Extract the (X, Y) coordinate from the center of the cell holding the provided text.  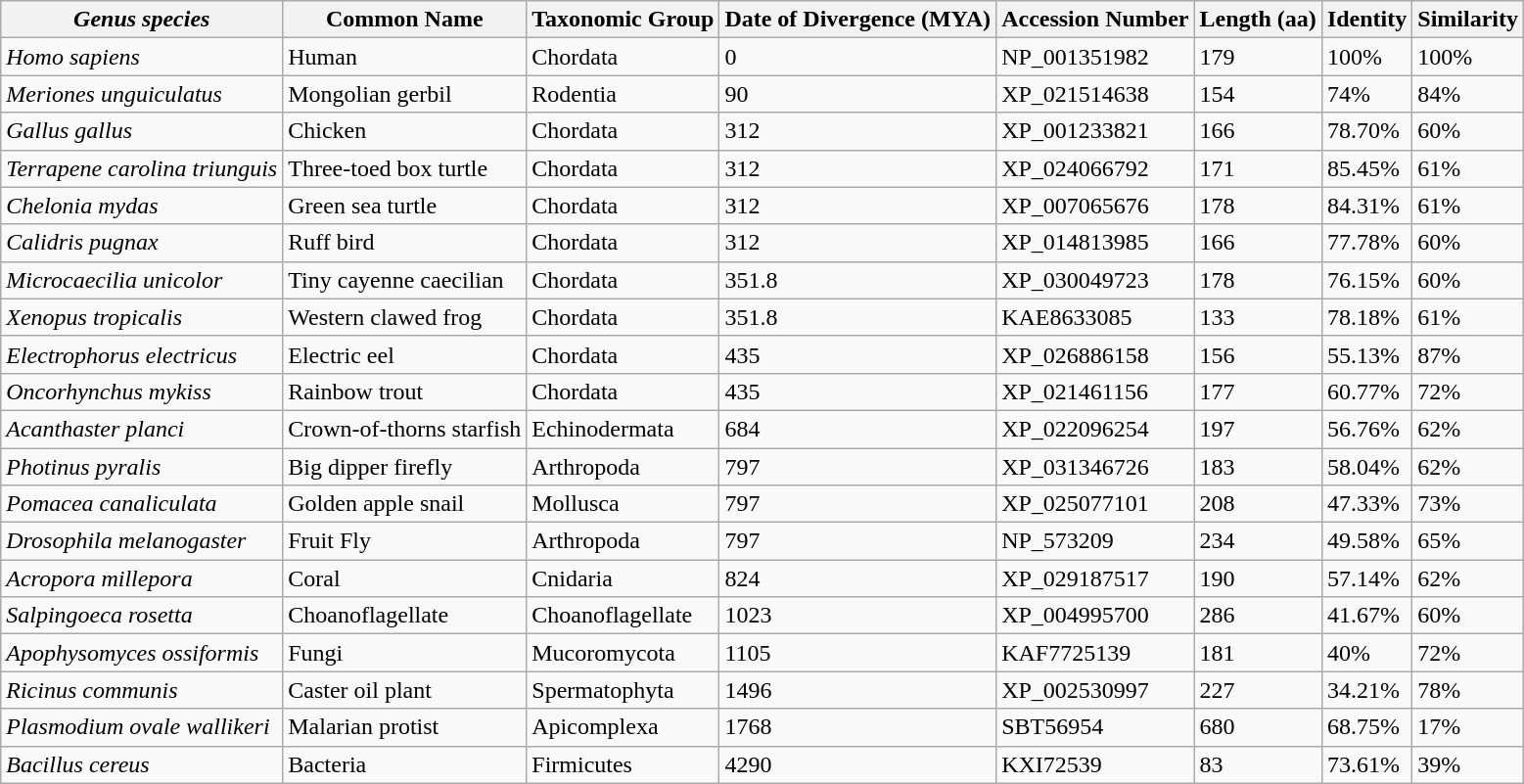
49.58% (1366, 541)
Common Name (405, 20)
Photinus pyralis (142, 467)
Firmicutes (623, 764)
47.33% (1366, 504)
41.67% (1366, 616)
XP_007065676 (1095, 206)
XP_014813985 (1095, 243)
83 (1258, 764)
65% (1468, 541)
181 (1258, 653)
154 (1258, 94)
Microcaecilia unicolor (142, 280)
Acanthaster planci (142, 429)
XP_029187517 (1095, 578)
1496 (857, 690)
78.18% (1366, 317)
179 (1258, 57)
NP_573209 (1095, 541)
Big dipper firefly (405, 467)
77.78% (1366, 243)
84% (1468, 94)
4290 (857, 764)
55.13% (1366, 354)
1768 (857, 727)
Genus species (142, 20)
Human (405, 57)
208 (1258, 504)
XP_021514638 (1095, 94)
Spermatophyta (623, 690)
Fungi (405, 653)
73.61% (1366, 764)
Golden apple snail (405, 504)
Xenopus tropicalis (142, 317)
Rainbow trout (405, 392)
34.21% (1366, 690)
39% (1468, 764)
Acropora millepora (142, 578)
286 (1258, 616)
Drosophila melanogaster (142, 541)
XP_026886158 (1095, 354)
156 (1258, 354)
KAE8633085 (1095, 317)
177 (1258, 392)
40% (1366, 653)
824 (857, 578)
Mollusca (623, 504)
183 (1258, 467)
Apophysomyces ossiformis (142, 653)
Western clawed frog (405, 317)
1105 (857, 653)
73% (1468, 504)
Coral (405, 578)
Calidris pugnax (142, 243)
Similarity (1468, 20)
0 (857, 57)
Oncorhynchus mykiss (142, 392)
Homo sapiens (142, 57)
Apicomplexa (623, 727)
684 (857, 429)
171 (1258, 168)
XP_021461156 (1095, 392)
XP_022096254 (1095, 429)
Salpingoeca rosetta (142, 616)
Bacteria (405, 764)
133 (1258, 317)
Fruit Fly (405, 541)
234 (1258, 541)
85.45% (1366, 168)
56.76% (1366, 429)
Identity (1366, 20)
XP_001233821 (1095, 131)
227 (1258, 690)
60.77% (1366, 392)
190 (1258, 578)
Meriones unguiculatus (142, 94)
Ricinus communis (142, 690)
Date of Divergence (MYA) (857, 20)
XP_025077101 (1095, 504)
Terrapene carolina triunguis (142, 168)
KAF7725139 (1095, 653)
Rodentia (623, 94)
1023 (857, 616)
Caster oil plant (405, 690)
Chelonia mydas (142, 206)
Malarian protist (405, 727)
XP_004995700 (1095, 616)
NP_001351982 (1095, 57)
Chicken (405, 131)
17% (1468, 727)
680 (1258, 727)
KXI72539 (1095, 764)
197 (1258, 429)
74% (1366, 94)
Echinodermata (623, 429)
Cnidaria (623, 578)
Accession Number (1095, 20)
Mucoromycota (623, 653)
XP_030049723 (1095, 280)
Gallus gallus (142, 131)
76.15% (1366, 280)
Tiny cayenne caecilian (405, 280)
XP_002530997 (1095, 690)
58.04% (1366, 467)
78% (1468, 690)
SBT56954 (1095, 727)
68.75% (1366, 727)
XP_031346726 (1095, 467)
Three-toed box turtle (405, 168)
Taxonomic Group (623, 20)
Ruff bird (405, 243)
90 (857, 94)
Plasmodium ovale wallikeri (142, 727)
57.14% (1366, 578)
Crown-of-thorns starfish (405, 429)
XP_024066792 (1095, 168)
78.70% (1366, 131)
87% (1468, 354)
Bacillus cereus (142, 764)
Electric eel (405, 354)
Pomacea canaliculata (142, 504)
Length (aa) (1258, 20)
84.31% (1366, 206)
Mongolian gerbil (405, 94)
Electrophorus electricus (142, 354)
Green sea turtle (405, 206)
